Pinpoint the cell where the given text exists, returning its [X, Y] midpoint coordinate. 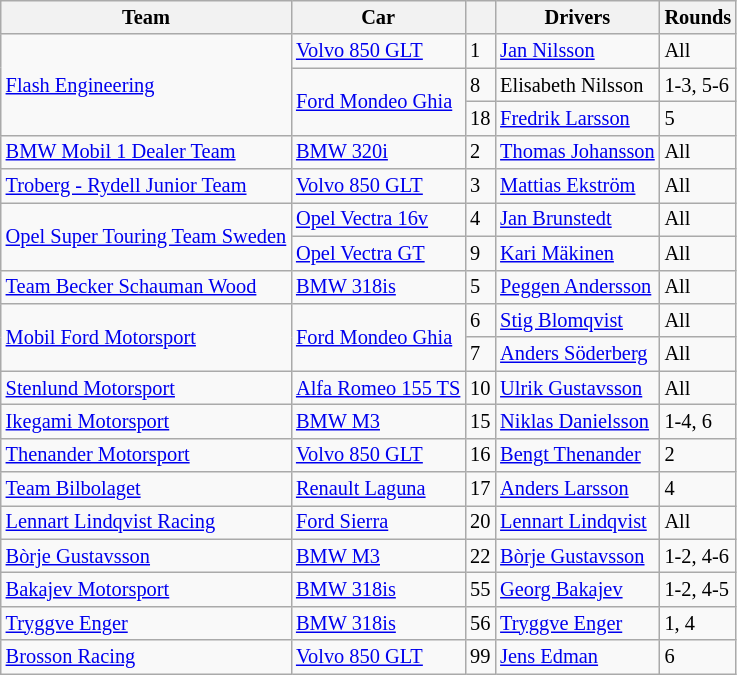
Car [378, 17]
Lennart Lindqvist Racing [146, 522]
1-2, 4-6 [698, 556]
Stenlund Motorsport [146, 388]
16 [480, 455]
8 [480, 85]
Mobil Ford Motorsport [146, 336]
Team [146, 17]
20 [480, 522]
Kari Mäkinen [577, 253]
15 [480, 421]
Niklas Danielsson [577, 421]
Elisabeth Nilsson [577, 85]
Jan Nilsson [577, 51]
Stig Blomqvist [577, 320]
18 [480, 118]
Ulrik Gustavsson [577, 388]
Drivers [577, 17]
Jan Brunstedt [577, 219]
Opel Super Touring Team Sweden [146, 236]
Opel Vectra GT [378, 253]
1, 4 [698, 623]
Lennart Lindqvist [577, 522]
Peggen Andersson [577, 287]
Mattias Ekström [577, 186]
22 [480, 556]
Fredrik Larsson [577, 118]
17 [480, 489]
1-3, 5-6 [698, 85]
Ford Sierra [378, 522]
1 [480, 51]
3 [480, 186]
Bakajev Motorsport [146, 589]
Opel Vectra 16v [378, 219]
Flash Engineering [146, 84]
Thomas Johansson [577, 152]
Team Bilbolaget [146, 489]
Anders Larsson [577, 489]
Thenander Motorsport [146, 455]
Ikegami Motorsport [146, 421]
Bengt Thenander [577, 455]
Rounds [698, 17]
1-4, 6 [698, 421]
Jens Edman [577, 657]
7 [480, 354]
56 [480, 623]
BMW 320i [378, 152]
BMW Mobil 1 Dealer Team [146, 152]
Team Becker Schauman Wood [146, 287]
Alfa Romeo 155 TS [378, 388]
1-2, 4-5 [698, 589]
Troberg - Rydell Junior Team [146, 186]
10 [480, 388]
9 [480, 253]
99 [480, 657]
Anders Söderberg [577, 354]
Georg Bakajev [577, 589]
Renault Laguna [378, 489]
55 [480, 589]
Brosson Racing [146, 657]
